From the cell containing the given text, extract its center point as [x, y] coordinate. 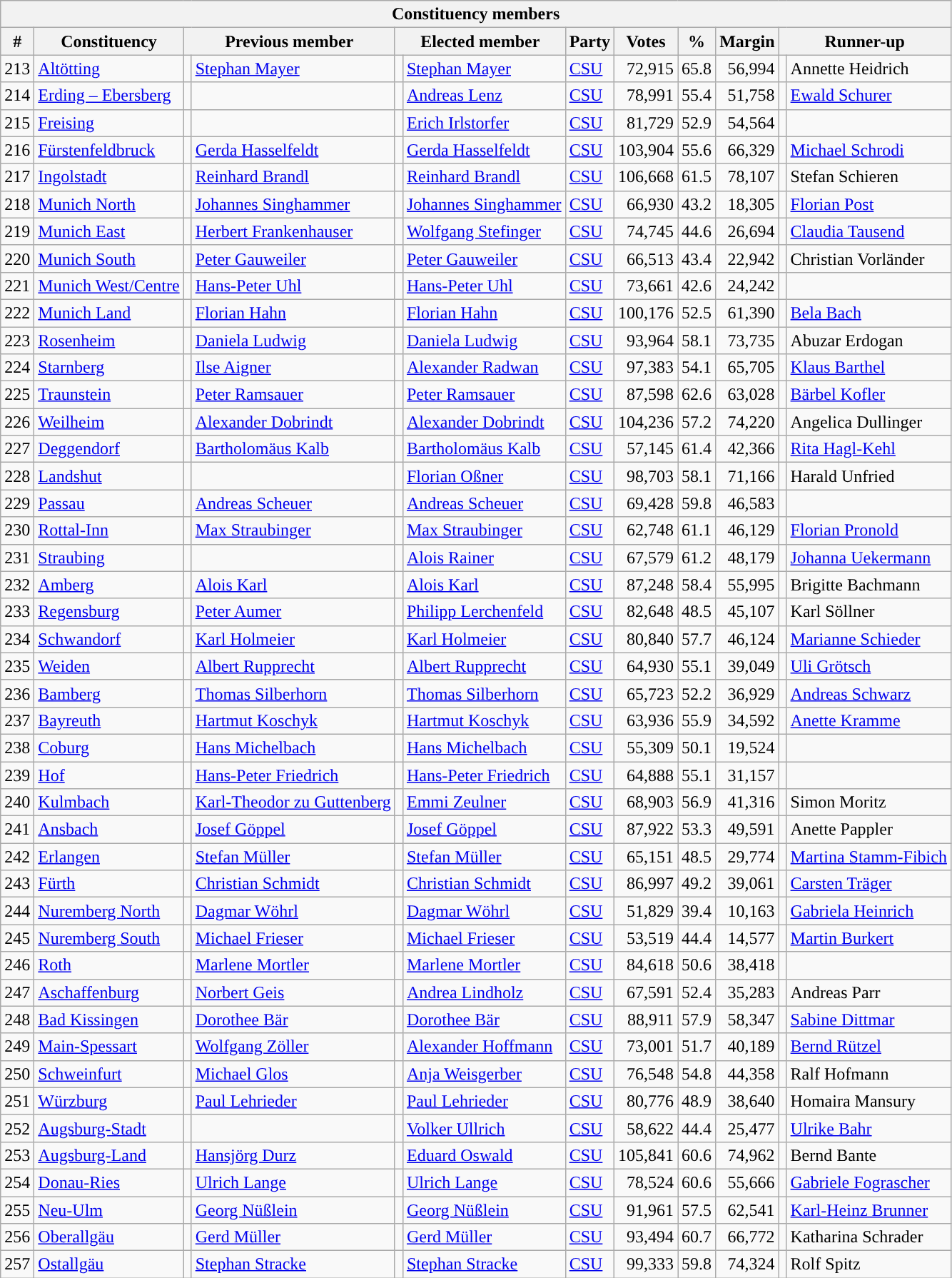
104,236 [647, 422]
Homaira Mansury [869, 1101]
Augsburg-Land [108, 1155]
74,745 [647, 231]
Weiden [108, 666]
230 [17, 530]
Bad Kissingen [108, 1020]
Karl-Heinz Brunner [869, 1210]
64,930 [647, 666]
62,748 [647, 530]
66,930 [647, 204]
Constituency members [476, 14]
Florian Pronold [869, 530]
71,166 [747, 476]
Karl-Theodor zu Guttenberg [293, 802]
Schwandorf [108, 639]
250 [17, 1074]
226 [17, 422]
24,242 [747, 286]
55.4 [697, 96]
Oberallgäu [108, 1237]
Munich North [108, 204]
87,598 [647, 395]
216 [17, 150]
43.4 [697, 258]
Florian Oßner [484, 476]
Ulrike Bahr [869, 1128]
Main-Spessart [108, 1047]
36,929 [747, 693]
76,548 [647, 1074]
Landshut [108, 476]
257 [17, 1264]
Christian Vorländer [869, 258]
Constituency [108, 41]
40,189 [747, 1047]
Martin Burkert [869, 938]
58,347 [747, 1020]
Wolfgang Zöller [293, 1047]
Ilse Aigner [293, 368]
Norbert Geis [293, 992]
38,418 [747, 965]
46,583 [747, 503]
72,915 [647, 69]
19,524 [747, 748]
43.2 [697, 204]
Hansjörg Durz [293, 1155]
Aschaffenburg [108, 992]
Alois Rainer [484, 558]
240 [17, 802]
73,735 [747, 341]
Nuremberg South [108, 938]
55,995 [747, 585]
233 [17, 612]
Hof [108, 775]
Munich South [108, 258]
Runner-up [865, 41]
Wolfgang Stefinger [484, 231]
Fürth [108, 884]
246 [17, 965]
218 [17, 204]
42,366 [747, 449]
234 [17, 639]
245 [17, 938]
Votes [647, 41]
248 [17, 1020]
61,390 [747, 313]
Bela Bach [869, 313]
22,942 [747, 258]
Ingolstadt [108, 177]
91,961 [647, 1210]
Marianne Schieder [869, 639]
26,694 [747, 231]
42.6 [697, 286]
66,772 [747, 1237]
Augsburg-Stadt [108, 1128]
236 [17, 693]
Kulmbach [108, 802]
Andreas Schwarz [869, 693]
Annette Heidrich [869, 69]
57.7 [697, 639]
57,145 [647, 449]
Munich West/Centre [108, 286]
14,577 [747, 938]
46,124 [747, 639]
45,107 [747, 612]
Rottal-Inn [108, 530]
51,829 [647, 911]
56.9 [697, 802]
106,668 [647, 177]
Regensburg [108, 612]
98,703 [647, 476]
Florian Post [869, 204]
50.6 [697, 965]
80,840 [647, 639]
Coburg [108, 748]
# [17, 41]
Volker Ullrich [484, 1128]
53,519 [647, 938]
Johanna Uekermann [869, 558]
88,911 [647, 1020]
39.4 [697, 911]
214 [17, 96]
48,179 [747, 558]
232 [17, 585]
86,997 [647, 884]
65,151 [647, 857]
Erding – Ebersberg [108, 96]
231 [17, 558]
80,776 [647, 1101]
Bamberg [108, 693]
252 [17, 1128]
93,494 [647, 1237]
239 [17, 775]
Stefan Schieren [869, 177]
65.8 [697, 69]
Neu-Ulm [108, 1210]
Bärbel Kofler [869, 395]
65,723 [647, 693]
46,129 [747, 530]
Anette Kramme [869, 720]
49.2 [697, 884]
Erich Irlstorfer [484, 123]
215 [17, 123]
Emmi Zeulner [484, 802]
Sabine Dittmar [869, 1020]
217 [17, 177]
229 [17, 503]
52.9 [697, 123]
254 [17, 1182]
Amberg [108, 585]
Andreas Lenz [484, 96]
251 [17, 1101]
66,329 [747, 150]
35,283 [747, 992]
Elected member [480, 41]
69,428 [647, 503]
100,176 [647, 313]
78,107 [747, 177]
Brigitte Bachmann [869, 585]
221 [17, 286]
Bernd Bante [869, 1155]
61.4 [697, 449]
52.4 [697, 992]
Weilheim [108, 422]
41,316 [747, 802]
Anja Weisgerber [484, 1074]
253 [17, 1155]
247 [17, 992]
Würzburg [108, 1101]
Michael Schrodi [869, 150]
Fürstenfeldbruck [108, 150]
73,661 [647, 286]
61.2 [697, 558]
Rita Hagl-Kehl [869, 449]
58.4 [697, 585]
58,622 [647, 1128]
38,640 [747, 1101]
67,591 [647, 992]
56,994 [747, 69]
Michael Glos [293, 1074]
74,220 [747, 422]
68,903 [647, 802]
52.5 [697, 313]
Herbert Frankenhauser [293, 231]
Bayreuth [108, 720]
10,163 [747, 911]
227 [17, 449]
73,001 [647, 1047]
34,592 [747, 720]
97,383 [647, 368]
Nuremberg North [108, 911]
39,049 [747, 666]
Donau-Ries [108, 1182]
74,962 [747, 1155]
55,309 [647, 748]
243 [17, 884]
256 [17, 1237]
Freising [108, 123]
29,774 [747, 857]
228 [17, 476]
54,564 [747, 123]
57.5 [697, 1210]
Starnberg [108, 368]
Erlangen [108, 857]
Abuzar Erdogan [869, 341]
66,513 [647, 258]
255 [17, 1210]
49,591 [747, 830]
82,648 [647, 612]
Rosenheim [108, 341]
105,841 [647, 1155]
103,904 [647, 150]
60.7 [697, 1237]
51,758 [747, 96]
54.1 [697, 368]
63,028 [747, 395]
87,922 [647, 830]
Anette Pappler [869, 830]
242 [17, 857]
57.2 [697, 422]
44,358 [747, 1074]
61.1 [697, 530]
223 [17, 341]
51.7 [697, 1047]
Karl Söllner [869, 612]
78,991 [647, 96]
238 [17, 748]
213 [17, 69]
235 [17, 666]
93,964 [647, 341]
244 [17, 911]
Deggendorf [108, 449]
Claudia Tausend [869, 231]
Simon Moritz [869, 802]
55.9 [697, 720]
Gabriela Heinrich [869, 911]
55,666 [747, 1182]
249 [17, 1047]
Munich East [108, 231]
Uli Grötsch [869, 666]
Ansbach [108, 830]
50.1 [697, 748]
222 [17, 313]
Peter Aumer [293, 612]
61.5 [697, 177]
Ewald Schurer [869, 96]
63,936 [647, 720]
Katharina Schrader [869, 1237]
Schweinfurt [108, 1074]
Traunstein [108, 395]
Harald Unfried [869, 476]
Philipp Lerchenfeld [484, 612]
Andrea Lindholz [484, 992]
Altötting [108, 69]
219 [17, 231]
74,324 [747, 1264]
Gabriele Fograscher [869, 1182]
55.6 [697, 150]
% [697, 41]
62.6 [697, 395]
Passau [108, 503]
Straubing [108, 558]
237 [17, 720]
78,524 [647, 1182]
84,618 [647, 965]
Bernd Rützel [869, 1047]
Party [589, 41]
64,888 [647, 775]
Rolf Spitz [869, 1264]
53.3 [697, 830]
Andreas Parr [869, 992]
Ralf Hofmann [869, 1074]
Munich Land [108, 313]
87,248 [647, 585]
Ostallgäu [108, 1264]
18,305 [747, 204]
99,333 [647, 1264]
Klaus Barthel [869, 368]
44.6 [697, 231]
52.2 [697, 693]
224 [17, 368]
Alexander Radwan [484, 368]
Roth [108, 965]
39,061 [747, 884]
Previous member [289, 41]
241 [17, 830]
225 [17, 395]
81,729 [647, 123]
67,579 [647, 558]
31,157 [747, 775]
48.9 [697, 1101]
Martina Stamm-Fibich [869, 857]
Eduard Oswald [484, 1155]
62,541 [747, 1210]
Carsten Träger [869, 884]
54.8 [697, 1074]
Margin [747, 41]
Angelica Dullinger [869, 422]
220 [17, 258]
57.9 [697, 1020]
65,705 [747, 368]
Alexander Hoffmann [484, 1047]
25,477 [747, 1128]
